Output the [X, Y] coordinate of the center of the cell containing the given text.  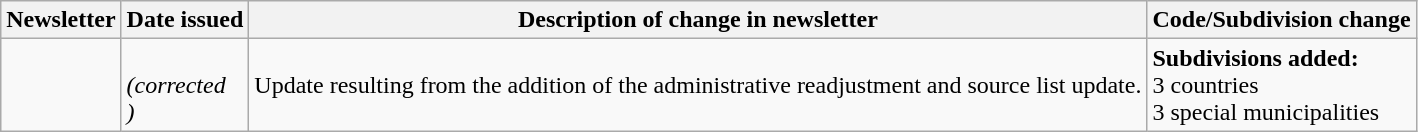
Code/Subdivision change [1282, 20]
Update resulting from the addition of the administrative readjustment and source list update. [698, 85]
Description of change in newsletter [698, 20]
Subdivisions added: 3 countries 3 special municipalities [1282, 85]
(corrected ) [185, 85]
Newsletter [61, 20]
Date issued [185, 20]
